Pinpoint the cell where the given text exists, returning its [X, Y] midpoint coordinate. 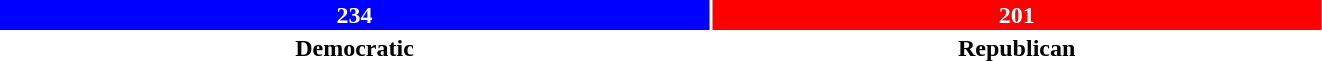
201 [1016, 15]
234 [354, 15]
